For the text-containing cell, return its midpoint in (x, y) coordinate format. 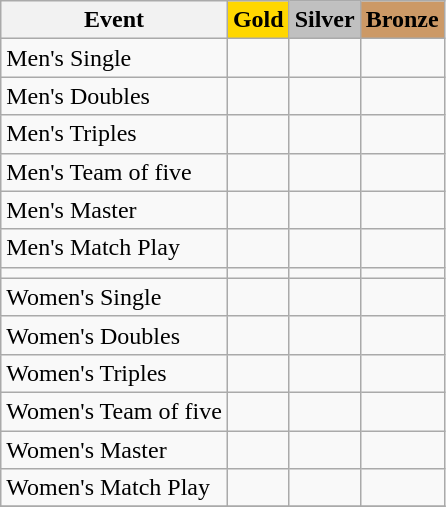
Women's Match Play (114, 488)
Men's Match Play (114, 248)
Men's Single (114, 58)
Gold (258, 20)
Men's Doubles (114, 96)
Women's Doubles (114, 335)
Event (114, 20)
Men's Triples (114, 134)
Women's Single (114, 297)
Women's Master (114, 449)
Women's Triples (114, 373)
Bronze (402, 20)
Men's Master (114, 210)
Silver (324, 20)
Men's Team of five (114, 172)
Women's Team of five (114, 411)
